Scan for the cell matching the given text and deliver its [x, y] coordinate at center. 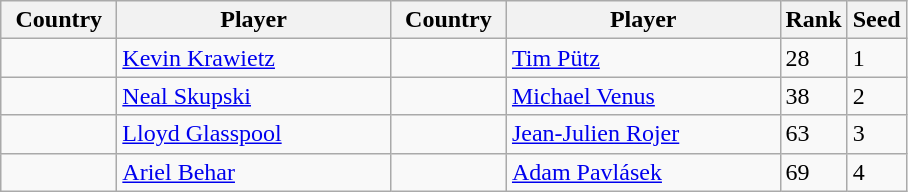
Seed [876, 20]
Kevin Krawietz [254, 58]
69 [814, 172]
Michael Venus [643, 96]
Ariel Behar [254, 172]
3 [876, 134]
Rank [814, 20]
2 [876, 96]
Neal Skupski [254, 96]
Tim Pütz [643, 58]
Jean-Julien Rojer [643, 134]
28 [814, 58]
4 [876, 172]
1 [876, 58]
38 [814, 96]
Adam Pavlásek [643, 172]
63 [814, 134]
Lloyd Glasspool [254, 134]
